Search for the cell housing the specified text and yield its [x, y] center coordinate. 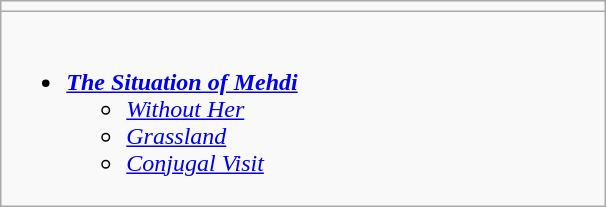
The Situation of MehdiWithout HerGrasslandConjugal Visit [304, 109]
